Return [X, Y] of the center of cell containing provided text 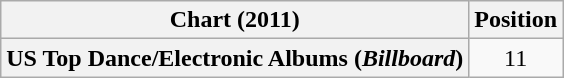
US Top Dance/Electronic Albums (Billboard) [235, 58]
Position [516, 20]
Chart (2011) [235, 20]
11 [516, 58]
